Determine the [x, y] coordinate at the center of the cell enclosing the given text.  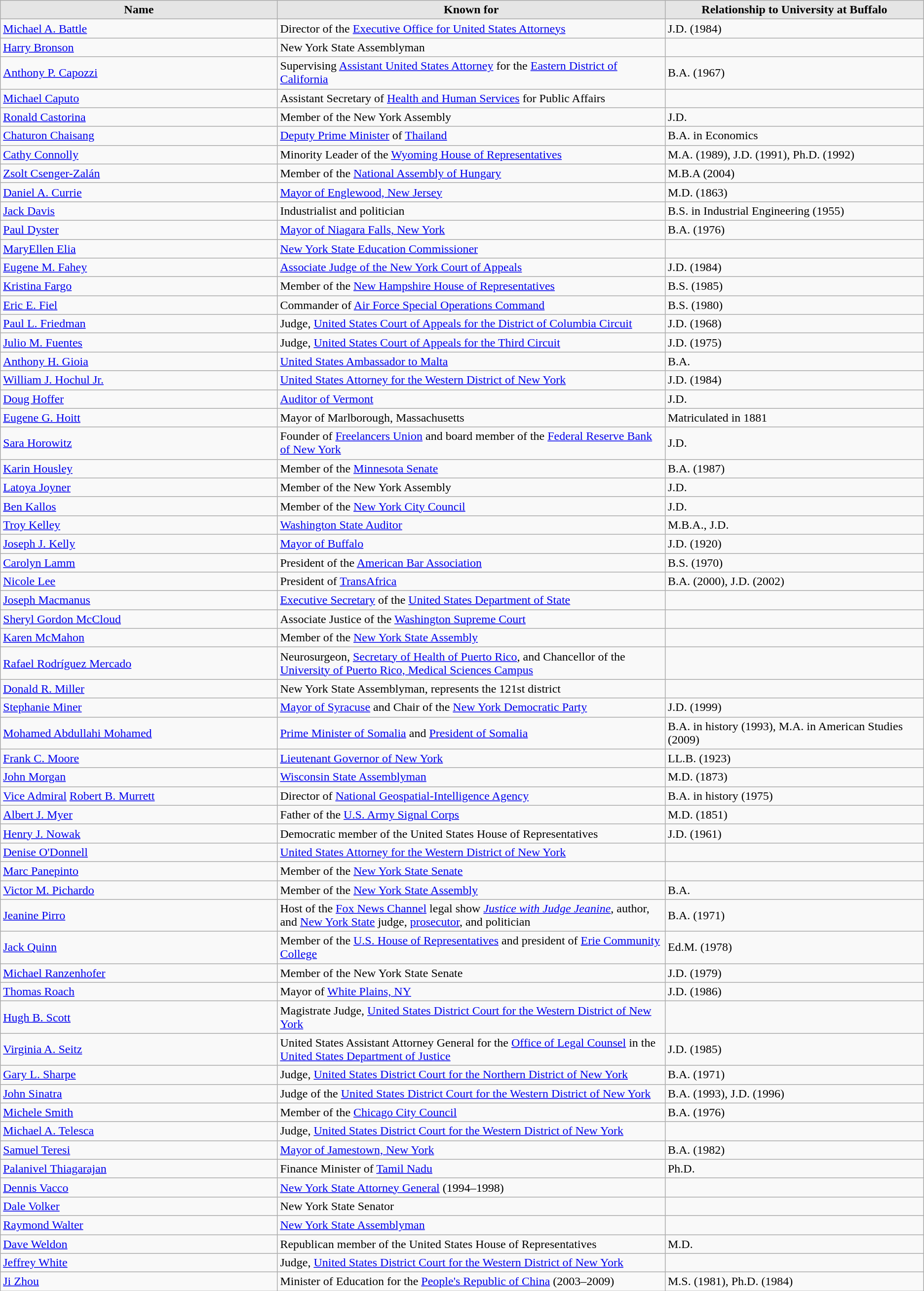
Michael A. Telesca [139, 1131]
J.D. (1961) [794, 833]
President of TransAfrica [471, 582]
Marc Panepinto [139, 871]
B.A. in history (1975) [794, 796]
New York State Assemblyman, represents the 121st district [471, 689]
Henry J. Nowak [139, 833]
Gary L. Sharpe [139, 1075]
Wisconsin State Assemblyman [471, 777]
New York State Education Commissioner [471, 248]
John Sinatra [139, 1094]
M.S. (1981), Ph.D. (1984) [794, 1282]
Republican member of the United States House of Representatives [471, 1244]
Deputy Prime Minister of Thailand [471, 136]
Matriculated in 1881 [794, 418]
Sheryl Gordon McCloud [139, 619]
Vice Admiral Robert B. Murrett [139, 796]
Paul Dyster [139, 230]
Member of the Chicago City Council [471, 1112]
Sara Horowitz [139, 443]
President of the American Bar Association [471, 562]
B.A. in history (1993), M.A. in American Studies (2009) [794, 733]
B.A. (1967) [794, 73]
Eugene M. Fahey [139, 268]
Kristina Fargo [139, 286]
Harry Bronson [139, 47]
Mayor of Niagara Falls, New York [471, 230]
Jack Davis [139, 211]
Eric E. Fiel [139, 305]
Thomas Roach [139, 992]
Mayor of Syracuse and Chair of the New York Democratic Party [471, 707]
M.D. (1851) [794, 815]
Member of the New York City Council [471, 506]
M.D. [794, 1244]
M.B.A., J.D. [794, 525]
J.D. (1999) [794, 707]
Washington State Auditor [471, 525]
Member of the National Assembly of Hungary [471, 173]
Karin Housley [139, 469]
M.B.A (2004) [794, 173]
B.A. (1982) [794, 1150]
Jeanine Pirro [139, 915]
Finance Minister of Tamil Nadu [471, 1169]
J.D. (1920) [794, 544]
J.D. (1979) [794, 973]
B.A. in Economics [794, 136]
J.D. (1968) [794, 324]
Frank C. Moore [139, 758]
Ben Kallos [139, 506]
Mohamed Abdullahi Mohamed [139, 733]
John Morgan [139, 777]
Commander of Air Force Special Operations Command [471, 305]
Name [139, 10]
Julio M. Fuentes [139, 343]
Donald R. Miller [139, 689]
Latoya Joyner [139, 487]
Michael A. Battle [139, 29]
Mayor of Buffalo [471, 544]
William J. Hochul Jr. [139, 380]
Nicole Lee [139, 582]
Ed.M. (1978) [794, 948]
United States Ambassador to Malta [471, 361]
Dale Volker [139, 1206]
Mayor of Marlborough, Massachusetts [471, 418]
Member of the U.S. House of Representatives and president of Erie Community College [471, 948]
Prime Minister of Somalia and President of Somalia [471, 733]
Neurosurgeon, Secretary of Health of Puerto Rico, and Chancellor of the University of Puerto Rico, Medical Sciences Campus [471, 664]
Mayor of White Plains, NY [471, 992]
Minister of Education for the People's Republic of China (2003–2009) [471, 1282]
Judge, United States District Court for the Northern District of New York [471, 1075]
Karen McMahon [139, 638]
B.S. (1970) [794, 562]
New York State Attorney General (1994–1998) [471, 1187]
Troy Kelley [139, 525]
J.D. (1985) [794, 1050]
M.D. (1863) [794, 192]
Member of the Minnesota Senate [471, 469]
Minority Leader of the Wyoming House of Representatives [471, 155]
M.A. (1989), J.D. (1991), Ph.D. (1992) [794, 155]
B.S. (1985) [794, 286]
Mayor of Englewood, New Jersey [471, 192]
Director of National Geospatial-Intelligence Agency [471, 796]
B.A. (1993), J.D. (1996) [794, 1094]
Michael Caputo [139, 98]
Cathy Connolly [139, 155]
Member of the New Hampshire House of Representatives [471, 286]
Denise O'Donnell [139, 852]
Ronald Castorina [139, 117]
Michele Smith [139, 1112]
Host of the Fox News Channel legal show Justice with Judge Jeanine, author, and New York State judge, prosecutor, and politician [471, 915]
Victor M. Pichardo [139, 890]
Palanivel Thiagarajan [139, 1169]
United States Assistant Attorney General for the Office of Legal Counsel in the United States Department of Justice [471, 1050]
Known for [471, 10]
New York State Senator [471, 1206]
Dave Weldon [139, 1244]
Anthony H. Gioia [139, 361]
J.D. (1986) [794, 992]
Daniel A. Currie [139, 192]
Joseph Macmanus [139, 600]
Chaturon Chaisang [139, 136]
Judge, United States Court of Appeals for the Third Circuit [471, 343]
Ji Zhou [139, 1282]
J.D. (1975) [794, 343]
Supervising Assistant United States Attorney for the Eastern District of California [471, 73]
Virginia A. Seitz [139, 1050]
Dennis Vacco [139, 1187]
Ph.D. [794, 1169]
Industrialist and politician [471, 211]
Anthony P. Capozzi [139, 73]
B.S. (1980) [794, 305]
Mayor of Jamestown, New York [471, 1150]
Eugene G. Hoitt [139, 418]
Judge of the United States District Court for the Western District of New York [471, 1094]
Hugh B. Scott [139, 1017]
Assistant Secretary of Health and Human Services for Public Affairs [471, 98]
Michael Ranzenhofer [139, 973]
Relationship to University at Buffalo [794, 10]
Doug Hoffer [139, 399]
Magistrate Judge, United States District Court for the Western District of New York [471, 1017]
Associate Judge of the New York Court of Appeals [471, 268]
B.S. in Industrial Engineering (1955) [794, 211]
Stephanie Miner [139, 707]
Auditor of Vermont [471, 399]
Samuel Teresi [139, 1150]
Paul L. Friedman [139, 324]
Raymond Walter [139, 1225]
Father of the U.S. Army Signal Corps [471, 815]
Associate Justice of the Washington Supreme Court [471, 619]
Zsolt Csenger-Zalán [139, 173]
Joseph J. Kelly [139, 544]
Director of the Executive Office for United States Attorneys [471, 29]
Albert J. Myer [139, 815]
Democratic member of the United States House of Representatives [471, 833]
Carolyn Lamm [139, 562]
Founder of Freelancers Union and board member of the Federal Reserve Bank of New York [471, 443]
M.D. (1873) [794, 777]
Jeffrey White [139, 1263]
Rafael Rodríguez Mercado [139, 664]
MaryEllen Elia [139, 248]
Judge, United States Court of Appeals for the District of Columbia Circuit [471, 324]
LL.B. (1923) [794, 758]
B.A. (1987) [794, 469]
Jack Quinn [139, 948]
Lieutenant Governor of New York [471, 758]
Executive Secretary of the United States Department of State [471, 600]
B.A. (2000), J.D. (2002) [794, 582]
